Provide the [x, y] coordinate of the cell's center where the given text is located.  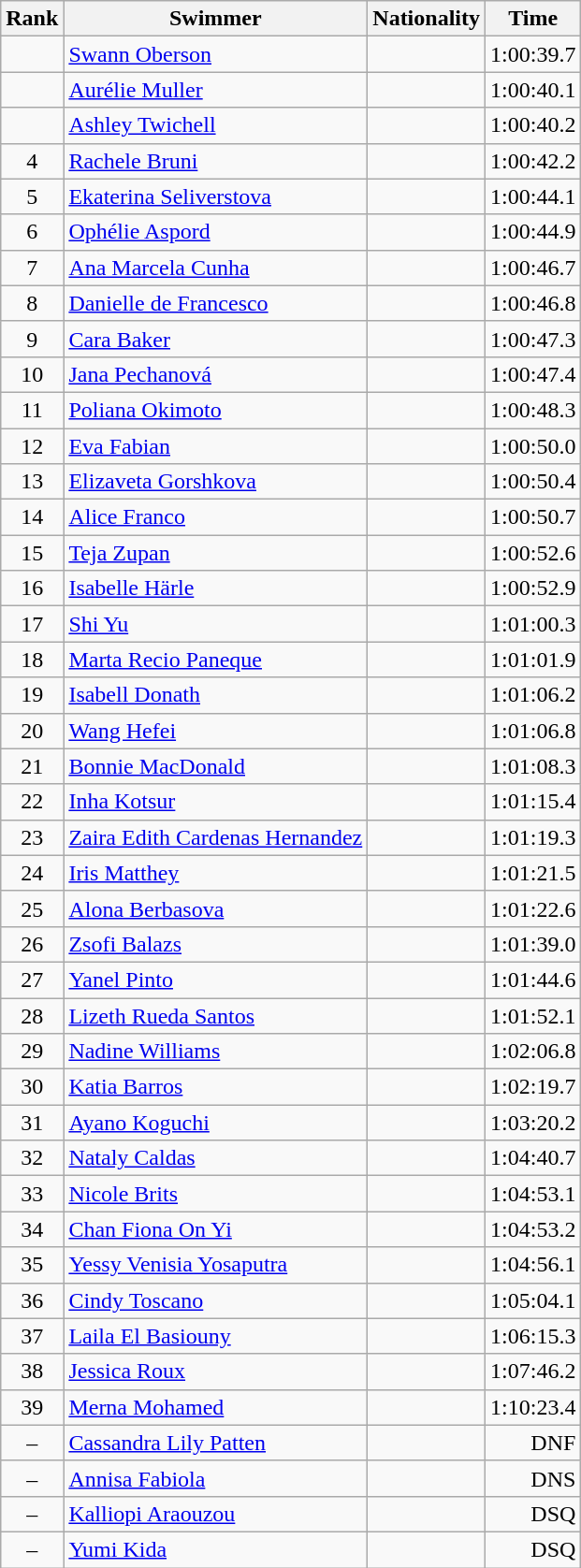
Zaira Edith Cardenas Hernandez [215, 837]
Nicole Brits [215, 1194]
1:01:08.3 [533, 766]
1:04:53.2 [533, 1229]
1:00:44.1 [533, 196]
1:00:46.7 [533, 268]
Swann Oberson [215, 54]
1:01:06.2 [533, 695]
Isabelle Härle [215, 588]
Aurélie Muller [215, 90]
Eva Fabian [215, 446]
Ana Marcela Cunha [215, 268]
38 [32, 1372]
DNF [533, 1443]
1:00:52.6 [533, 553]
Nationality [427, 19]
15 [32, 553]
Alona Berbasova [215, 908]
8 [32, 303]
1:02:19.7 [533, 1087]
Shi Yu [215, 624]
13 [32, 482]
Teja Zupan [215, 553]
30 [32, 1087]
Bonnie MacDonald [215, 766]
1:03:20.2 [533, 1123]
5 [32, 196]
1:00:50.7 [533, 517]
Ophélie Aspord [215, 232]
1:00:50.4 [533, 482]
1:00:44.9 [533, 232]
1:01:19.3 [533, 837]
Alice Franco [215, 517]
1:01:15.4 [533, 802]
14 [32, 517]
Wang Hefei [215, 731]
Nadine Williams [215, 1052]
1:01:01.9 [533, 660]
1:00:50.0 [533, 446]
1:00:48.3 [533, 410]
1:06:15.3 [533, 1336]
37 [32, 1336]
1:01:39.0 [533, 944]
17 [32, 624]
19 [32, 695]
Swimmer [215, 19]
Ashley Twichell [215, 125]
31 [32, 1123]
1:00:40.1 [533, 90]
10 [32, 374]
1:04:40.7 [533, 1158]
Time [533, 19]
35 [32, 1265]
23 [32, 837]
Elizaveta Gorshkova [215, 482]
26 [32, 944]
12 [32, 446]
1:00:39.7 [533, 54]
Chan Fiona On Yi [215, 1229]
6 [32, 232]
9 [32, 339]
1:04:53.1 [533, 1194]
Yanel Pinto [215, 980]
Ekaterina Seliverstova [215, 196]
Poliana Okimoto [215, 410]
DNS [533, 1478]
Yumi Kida [215, 1549]
Yessy Venisia Yosaputra [215, 1265]
7 [32, 268]
27 [32, 980]
1:01:44.6 [533, 980]
Iris Matthey [215, 873]
39 [32, 1407]
33 [32, 1194]
25 [32, 908]
Cassandra Lily Patten [215, 1443]
Isabell Donath [215, 695]
4 [32, 161]
1:01:06.8 [533, 731]
1:01:21.5 [533, 873]
Marta Recio Paneque [215, 660]
Ayano Koguchi [215, 1123]
Annisa Fabiola [215, 1478]
20 [32, 731]
24 [32, 873]
1:01:52.1 [533, 1015]
Rachele Bruni [215, 161]
1:00:42.2 [533, 161]
28 [32, 1015]
Jessica Roux [215, 1372]
Danielle de Francesco [215, 303]
1:04:56.1 [533, 1265]
Merna Mohamed [215, 1407]
32 [32, 1158]
Laila El Basiouny [215, 1336]
34 [32, 1229]
21 [32, 766]
1:00:52.9 [533, 588]
Kalliopi Araouzou [215, 1514]
Zsofi Balazs [215, 944]
29 [32, 1052]
1:01:00.3 [533, 624]
11 [32, 410]
Cindy Toscano [215, 1300]
1:02:06.8 [533, 1052]
1:07:46.2 [533, 1372]
1:00:46.8 [533, 303]
1:00:47.4 [533, 374]
1:01:22.6 [533, 908]
Jana Pechanová [215, 374]
Katia Barros [215, 1087]
36 [32, 1300]
18 [32, 660]
Rank [32, 19]
1:00:40.2 [533, 125]
22 [32, 802]
1:00:47.3 [533, 339]
Lizeth Rueda Santos [215, 1015]
1:10:23.4 [533, 1407]
Nataly Caldas [215, 1158]
Inha Kotsur [215, 802]
16 [32, 588]
1:05:04.1 [533, 1300]
Cara Baker [215, 339]
